Determine the (x, y) coordinate at the center of the cell enclosing the given text.  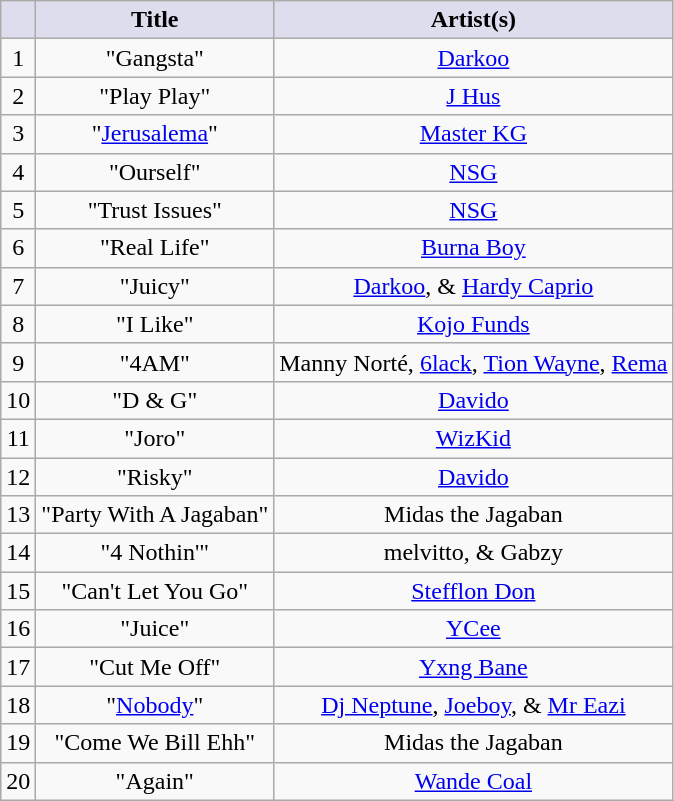
Darkoo (474, 58)
J Hus (474, 96)
YCee (474, 629)
3 (18, 134)
Master KG (474, 134)
16 (18, 629)
Stefflon Don (474, 591)
Darkoo, & Hardy Caprio (474, 286)
11 (18, 438)
10 (18, 400)
Kojo Funds (474, 324)
"Party With A Jagaban" (155, 515)
"Juice" (155, 629)
"Gangsta" (155, 58)
6 (18, 248)
Artist(s) (474, 20)
"Joro" (155, 438)
13 (18, 515)
14 (18, 553)
5 (18, 210)
WizKid (474, 438)
"I Like" (155, 324)
17 (18, 667)
18 (18, 705)
"Nobody" (155, 705)
20 (18, 781)
19 (18, 743)
"Play Play" (155, 96)
"D & G" (155, 400)
Yxng Bane (474, 667)
12 (18, 477)
"Again" (155, 781)
Title (155, 20)
"4 Nothin'" (155, 553)
2 (18, 96)
Burna Boy (474, 248)
"Juicy" (155, 286)
melvitto, & Gabzy (474, 553)
"Cut Me Off" (155, 667)
9 (18, 362)
7 (18, 286)
1 (18, 58)
"Real Life" (155, 248)
"Trust Issues" (155, 210)
"Can't Let You Go" (155, 591)
Dj Neptune, Joeboy, & Mr Eazi (474, 705)
8 (18, 324)
"4AM" (155, 362)
4 (18, 172)
Wande Coal (474, 781)
"Come We Bill Ehh" (155, 743)
15 (18, 591)
Manny Norté, 6lack, Tion Wayne, Rema (474, 362)
"Ourself" (155, 172)
"Jerusalema" (155, 134)
"Risky" (155, 477)
